From the cell containing the given text, extract its center point as [x, y] coordinate. 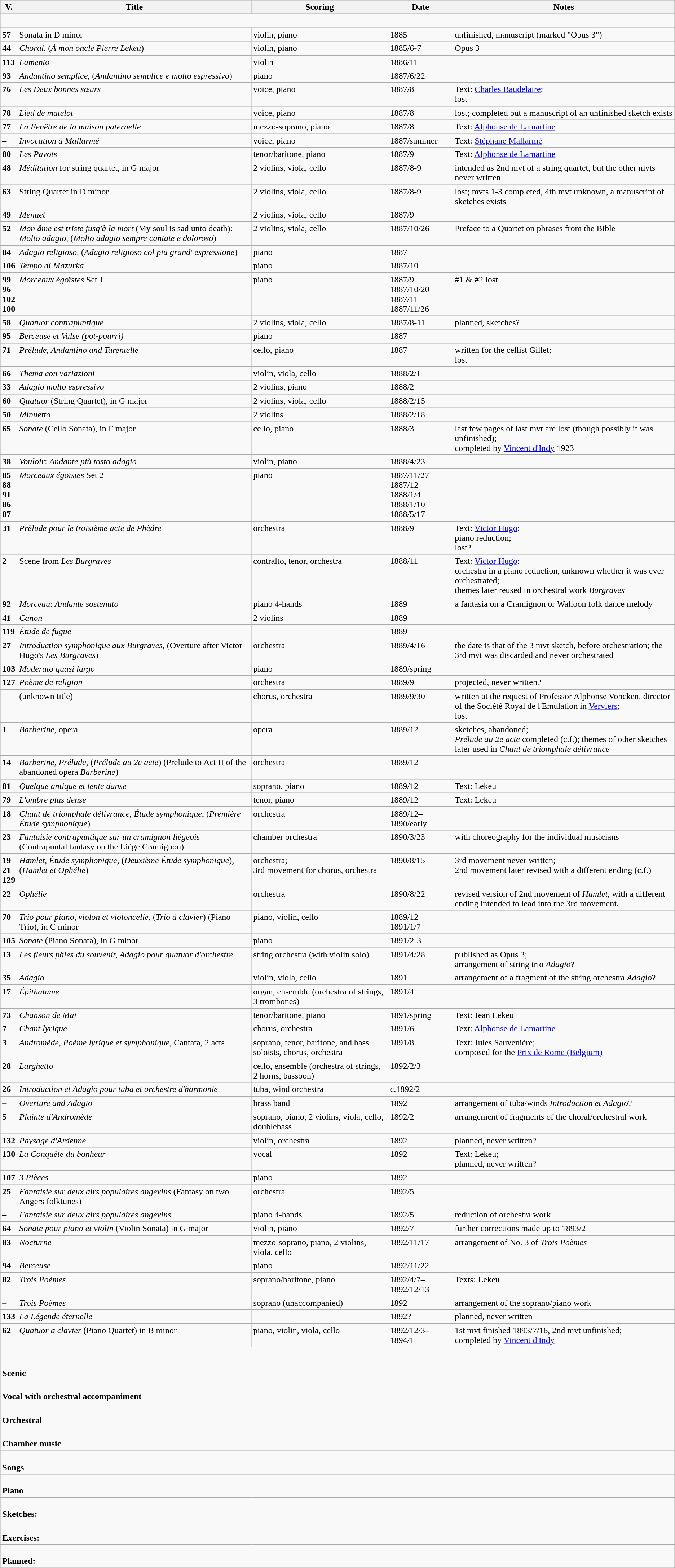
Ophélie [134, 898]
49 [9, 215]
revised version of 2nd movement of Hamlet, with a different ending intended to lead into the 3rd movement. [564, 898]
a fantasia on a Cramignon or Walloon folk dance melody [564, 604]
103 [9, 669]
Notes [564, 7]
81 [9, 786]
Berceuse et Valse (pot-pourri) [134, 336]
last few pages of last mvt are lost (though possibly it was unfinished);completed by Vincent d'Indy 1923 [564, 438]
soprano (unaccompanied) [319, 1303]
planned, never written? [564, 1140]
35 [9, 978]
Text: Lekeu;planned, never written? [564, 1159]
1888/2 [420, 387]
Méditation for string quartet, in G major [134, 172]
1892/11/17 [420, 1247]
arrangement of tuba/winds Introduction et Adagio? [564, 1103]
1st mvt finished 1893/7/16, 2nd mvt unfinished;completed by Vincent d'Indy [564, 1335]
projected, never written? [564, 682]
1887/91887/10/201887/111887/11/26 [420, 294]
Songs [337, 1462]
violin, orchestra [319, 1140]
18 [9, 818]
1888/2/15 [420, 401]
57 [9, 35]
5 [9, 1122]
Introduction symphonique aux Burgraves, (Overture after Victor Hugo's Les Burgraves) [134, 650]
52 [9, 234]
Vocal with orchestral accompaniment [337, 1392]
Menuet [134, 215]
Scoring [319, 7]
2 violins, piano [319, 387]
lost; mvts 1-3 completed, 4th mvt unknown, a manuscript of sketches exists [564, 196]
1888/9 [420, 537]
Text: Jules Sauvenière;composed for the Prix de Rome (Belgium) [564, 1047]
1887/10/26 [420, 234]
83 [9, 1247]
1887/summer [420, 140]
Sketches: [337, 1509]
1891/spring [420, 1015]
106 [9, 266]
#1 & #2 lost [564, 294]
planned, sketches? [564, 322]
1891/2-3 [420, 941]
8588918687 [9, 495]
1885 [420, 35]
3 [9, 1047]
1892/2/3 [420, 1071]
Vouloir: Andante più tosto adagio [134, 461]
Chamber music [337, 1439]
1890/8/22 [420, 898]
Les Pavots [134, 154]
93 [9, 76]
Scene from Les Burgraves [134, 576]
Mon âme est triste jusq'à la mort (My soul is sad unto death): Molto adagio, (Molto adagio sempre cantate e doloroso) [134, 234]
the date is that of the 3 mvt sketch, before orchestration; the 3rd mvt was discarded and never orchestrated [564, 650]
133 [9, 1317]
66 [9, 373]
Fantaisie sur deux airs populaires angevins [134, 1215]
Text: Stéphane Mallarmé [564, 140]
piano, violin, cello [319, 922]
Les Deux bonnes sœurs [134, 95]
Sonate (Cello Sonata), in F major [134, 438]
written for the cellist Gillet;lost [564, 355]
Quelque antique et lente danse [134, 786]
3rd movement never written;2nd movement later revised with a different ending (c.f.) [564, 870]
Piano [337, 1485]
Opus 3 [564, 48]
Canon [134, 618]
unfinished, manuscript (marked "Opus 3") [564, 35]
7 [9, 1029]
mezzo-soprano, piano [319, 127]
tuba, wind orchestra [319, 1089]
38 [9, 461]
tenor, piano [319, 800]
Larghetto [134, 1071]
26 [9, 1089]
1890/3/23 [420, 842]
Chanson de Mai [134, 1015]
65 [9, 438]
(unknown title) [134, 706]
with choreography for the individual musicians [564, 842]
Morceaux égoïstes Set 2 [134, 495]
33 [9, 387]
Fantaisie contrapuntique sur un cramignon liégeois (Contrapuntal fantasy on the Liège Cramignon) [134, 842]
La Légende éternelle [134, 1317]
58 [9, 322]
107 [9, 1177]
Quatuor contrapuntique [134, 322]
Étude de fugue [134, 632]
Date [420, 7]
arrangement of fragments of the choral/orchestral work [564, 1122]
Lied de matelot [134, 113]
9996102100 [9, 294]
1889/4/16 [420, 650]
soprano/baritone, piano [319, 1284]
63 [9, 196]
41 [9, 618]
Adagio molto espressivo [134, 387]
1892/2 [420, 1122]
1891/6 [420, 1029]
Invocation à Mallarmé [134, 140]
71 [9, 355]
planned, never written [564, 1317]
92 [9, 604]
1891 [420, 978]
Moderato quasi largo [134, 669]
1892/7 [420, 1229]
1891/4/28 [420, 959]
organ, ensemble (orchestra of strings, 3 trombones) [319, 996]
Quatuor (String Quartet), in G major [134, 401]
Quatuor a clavier (Piano Quartet) in B minor [134, 1335]
1889/12–1890/early [420, 818]
arrangement of the soprano/piano work [564, 1303]
Text: Victor Hugo;piano reduction;lost? [564, 537]
2 [9, 576]
50 [9, 414]
Morceau: Andante sostenuto [134, 604]
105 [9, 941]
1888/3 [420, 438]
95 [9, 336]
14 [9, 768]
Thema con variazioni [134, 373]
Chant de triomphale délivrance, Étude symphonique, (Première Étude symphonique) [134, 818]
Adagio religioso, (Adagio religioso col piu grand' espressione) [134, 252]
44 [9, 48]
1890/8/15 [420, 870]
Overture and Adagio [134, 1103]
Paysage d'Ardenne [134, 1140]
Planned: [337, 1556]
intended as 2nd mvt of a string quartet, but the other mvts never written [564, 172]
c.1892/2 [420, 1089]
1888/11 [420, 576]
130 [9, 1159]
piano, violin, viola, cello [319, 1335]
String Quartet in D minor [134, 196]
Minuetto [134, 414]
soprano, piano [319, 786]
string orchestra (with violin solo) [319, 959]
1889/spring [420, 669]
Morceaux égoïstes Set 1 [134, 294]
Barberine, opera [134, 739]
written at the request of Professor Alphonse Voncken, director of the Société Royal de l'Emulation in Verviers;lost [564, 706]
Prélude, Andantino and Tarentelle [134, 355]
Exercises: [337, 1532]
82 [9, 1284]
orchestra;3rd movement for chorus, orchestra [319, 870]
V. [9, 7]
Orchestral [337, 1415]
1891/4 [420, 996]
78 [9, 113]
violin [319, 62]
opera [319, 739]
119 [9, 632]
70 [9, 922]
La Conquête du bonheur [134, 1159]
Adagio [134, 978]
soprano, piano, 2 violins, viola, cello, doublebass [319, 1122]
Texts: Lekeu [564, 1284]
31 [9, 537]
Choral, (À mon oncle Pierre Lekeu) [134, 48]
lost; completed but a manuscript of an unfinished sketch exists [564, 113]
80 [9, 154]
Andantino semplice, (Andantino semplice e molto espressivo) [134, 76]
60 [9, 401]
Scenic [337, 1363]
Tempo di Mazurka [134, 266]
mezzo-soprano, piano, 2 violins, viola, cello [319, 1247]
Preface to a Quartet on phrases from the Bible [564, 234]
1889/12–1891/1/7 [420, 922]
1892/11/22 [420, 1266]
Poème de religion [134, 682]
17 [9, 996]
Trio pour piano, violon et violoncelle, (Trio à clavier) (Piano Trio), in C minor [134, 922]
Barberine, Prélude, (Prélude au 2e acte) (Prelude to Act II of the abandoned opera Barberine) [134, 768]
sketches, abandoned;Prélude au 2e acte completed (c.f.); themes of other sketches later used in Chant de triomphale délivrance [564, 739]
1892/12/3–1894/1 [420, 1335]
1921129 [9, 870]
64 [9, 1229]
1886/11 [420, 62]
further corrections made up to 1893/2 [564, 1229]
Title [134, 7]
Hamlet, Étude symphonique, (Deuxième Étude symphonique), (Hamlet et Ophélie) [134, 870]
13 [9, 959]
27 [9, 650]
L'ombre plus dense [134, 800]
1887/10 [420, 266]
1889/9 [420, 682]
chamber orchestra [319, 842]
79 [9, 800]
Text: Jean Lekeu [564, 1015]
arrangement of No. 3 of Trois Poèmes [564, 1247]
Chant lyrique [134, 1029]
La Fenêtre de la maison paternelle [134, 127]
Berceuse [134, 1266]
Nocturne [134, 1247]
94 [9, 1266]
Épithalame [134, 996]
1892/4/7–1892/12/13 [420, 1284]
23 [9, 842]
1891/8 [420, 1047]
Lamento [134, 62]
48 [9, 172]
62 [9, 1335]
1 [9, 739]
1888/4/23 [420, 461]
arrangement of a fragment of the string orchestra Adagio? [564, 978]
Sonate (Piano Sonata), in G minor [134, 941]
127 [9, 682]
84 [9, 252]
3 Pièces [134, 1177]
Text: Charles Baudelaire;lost [564, 95]
1889/9/30 [420, 706]
1892? [420, 1317]
Text: Victor Hugo;orchestra in a piano reduction, unknown whether it was ever orchestrated;themes later reused in orchestral work Burgraves [564, 576]
76 [9, 95]
1887/6/22 [420, 76]
1887/11/271887/121888/1/41888/1/101888/5/17 [420, 495]
Andromède, Poème lyrique et symphonique, Cantata, 2 acts [134, 1047]
Introduction et Adagio pour tuba et orchestre d'harmonie [134, 1089]
Les fleurs pâles du souvenir, Adagio pour quatuor d'orchestre [134, 959]
132 [9, 1140]
reduction of orchestra work [564, 1215]
1887/8-11 [420, 322]
1888/2/1 [420, 373]
73 [9, 1015]
1885/6-7 [420, 48]
Prèlude pour le troisième acte de Phèdre [134, 537]
contralto, tenor, orchestra [319, 576]
brass band [319, 1103]
vocal [319, 1159]
22 [9, 898]
77 [9, 127]
113 [9, 62]
cello, ensemble (orchestra of strings, 2 horns, bassoon) [319, 1071]
Fantaisie sur deux airs populaires angevins (Fantasy on two Angers folktunes) [134, 1196]
Plainte d'Andromède [134, 1122]
25 [9, 1196]
1888/2/18 [420, 414]
Sonate pour piano et violin (Violin Sonata) in G major [134, 1229]
soprano, tenor, baritone, and bass soloists, chorus, orchestra [319, 1047]
published as Opus 3;arrangement of string trio Adagio? [564, 959]
Sonata in D minor [134, 35]
28 [9, 1071]
